Determine the [x, y] coordinate at the center of the cell enclosing the given text.  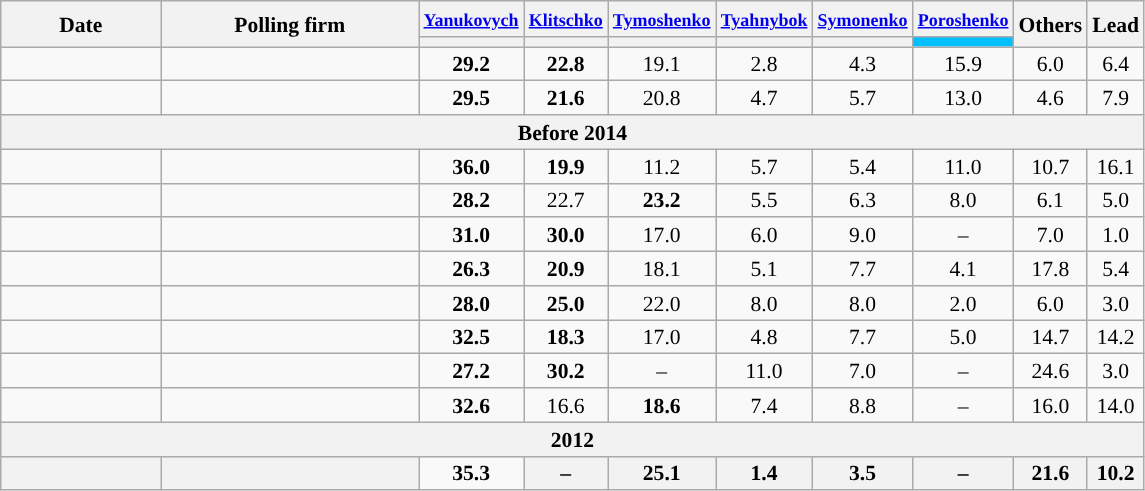
18.6 [662, 405]
22.0 [662, 303]
8.8 [862, 405]
29.5 [470, 98]
28.0 [470, 303]
22.8 [566, 64]
30.0 [566, 235]
6.1 [1050, 200]
15.9 [964, 64]
5.1 [764, 269]
Lead [1116, 24]
Tymoshenko [662, 19]
20.8 [662, 98]
4.7 [764, 98]
29.2 [470, 64]
Tyahnybok [764, 19]
5.5 [764, 200]
2.8 [764, 64]
Date [81, 24]
14.2 [1116, 337]
Poroshenko [964, 19]
30.2 [566, 371]
7.9 [1116, 98]
14.7 [1050, 337]
35.3 [470, 473]
Klitschko [566, 19]
27.2 [470, 371]
4.3 [862, 64]
16.0 [1050, 405]
18.3 [566, 337]
13.0 [964, 98]
10.2 [1116, 473]
4.6 [1050, 98]
22.7 [566, 200]
20.9 [566, 269]
23.2 [662, 200]
4.8 [764, 337]
18.1 [662, 269]
Polling firm [290, 24]
31.0 [470, 235]
7.4 [764, 405]
Symonenko [862, 19]
Others [1050, 24]
36.0 [470, 166]
14.0 [1116, 405]
10.7 [1050, 166]
2012 [572, 439]
Before 2014 [572, 132]
6.4 [1116, 64]
19.1 [662, 64]
16.1 [1116, 166]
1.0 [1116, 235]
28.2 [470, 200]
25.0 [566, 303]
17.8 [1050, 269]
26.3 [470, 269]
9.0 [862, 235]
3.5 [862, 473]
6.3 [862, 200]
Yanukovych [470, 19]
32.5 [470, 337]
19.9 [566, 166]
32.6 [470, 405]
1.4 [764, 473]
2.0 [964, 303]
16.6 [566, 405]
4.1 [964, 269]
11.2 [662, 166]
25.1 [662, 473]
24.6 [1050, 371]
